From the cell containing the given text, extract its center point as (x, y) coordinate. 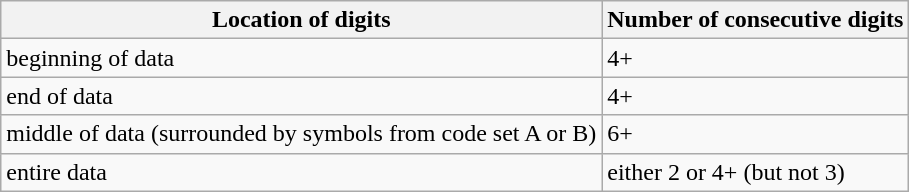
beginning of data (302, 58)
either 2 or 4+ (but not 3) (756, 172)
6+ (756, 134)
end of data (302, 96)
Location of digits (302, 20)
middle of data (surrounded by symbols from code set A or B) (302, 134)
Number of consecutive digits (756, 20)
entire data (302, 172)
